Output the (X, Y) coordinate of the center of the cell containing the given text.  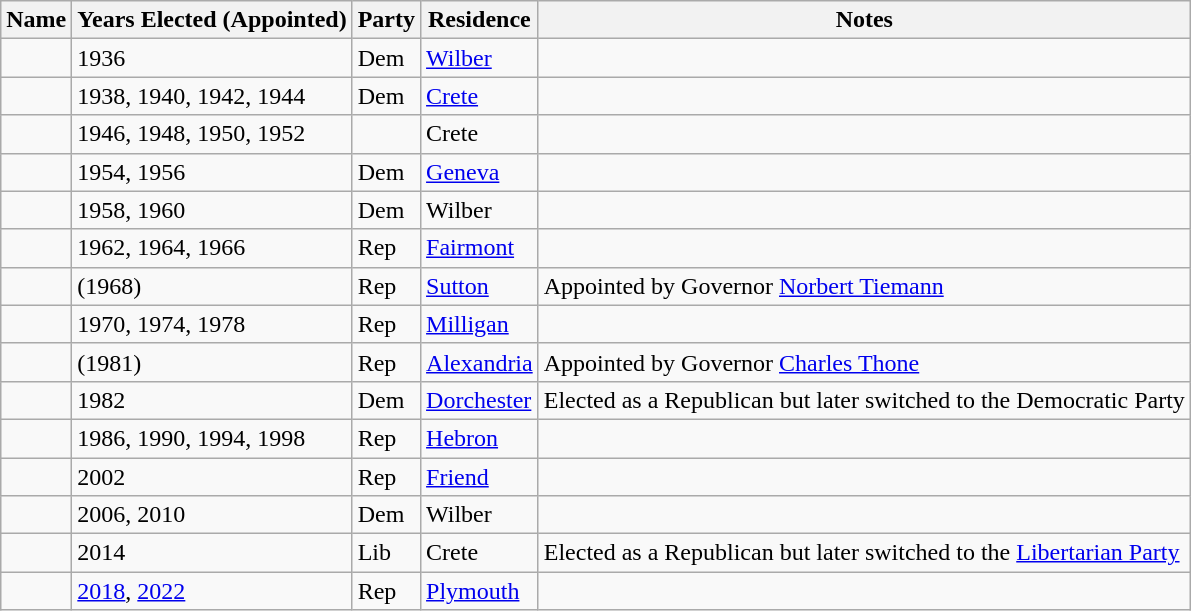
(1968) (212, 286)
Years Elected (Appointed) (212, 20)
Appointed by Governor Charles Thone (864, 362)
Elected as a Republican but later switched to the Democratic Party (864, 400)
Party (386, 20)
1936 (212, 58)
1982 (212, 400)
1938, 1940, 1942, 1944 (212, 96)
1958, 1960 (212, 210)
Hebron (480, 438)
2002 (212, 477)
1954, 1956 (212, 172)
2014 (212, 553)
2006, 2010 (212, 515)
2018, 2022 (212, 591)
Plymouth (480, 591)
Residence (480, 20)
Geneva (480, 172)
Appointed by Governor Norbert Tiemann (864, 286)
Notes (864, 20)
1946, 1948, 1950, 1952 (212, 134)
1970, 1974, 1978 (212, 324)
Fairmont (480, 248)
Elected as a Republican but later switched to the Libertarian Party (864, 553)
(1981) (212, 362)
Friend (480, 477)
Dorchester (480, 400)
Lib (386, 553)
Sutton (480, 286)
1986, 1990, 1994, 1998 (212, 438)
Alexandria (480, 362)
1962, 1964, 1966 (212, 248)
Milligan (480, 324)
Name (36, 20)
